From the cell containing the given text, extract its center point as [x, y] coordinate. 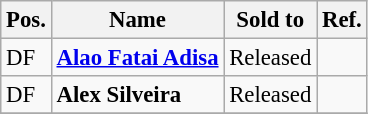
Name [138, 20]
Ref. [342, 20]
Alao Fatai Adisa [138, 58]
Pos. [26, 20]
Sold to [270, 20]
Alex Silveira [138, 95]
